Pinpoint the cell where the given text exists, returning its [X, Y] midpoint coordinate. 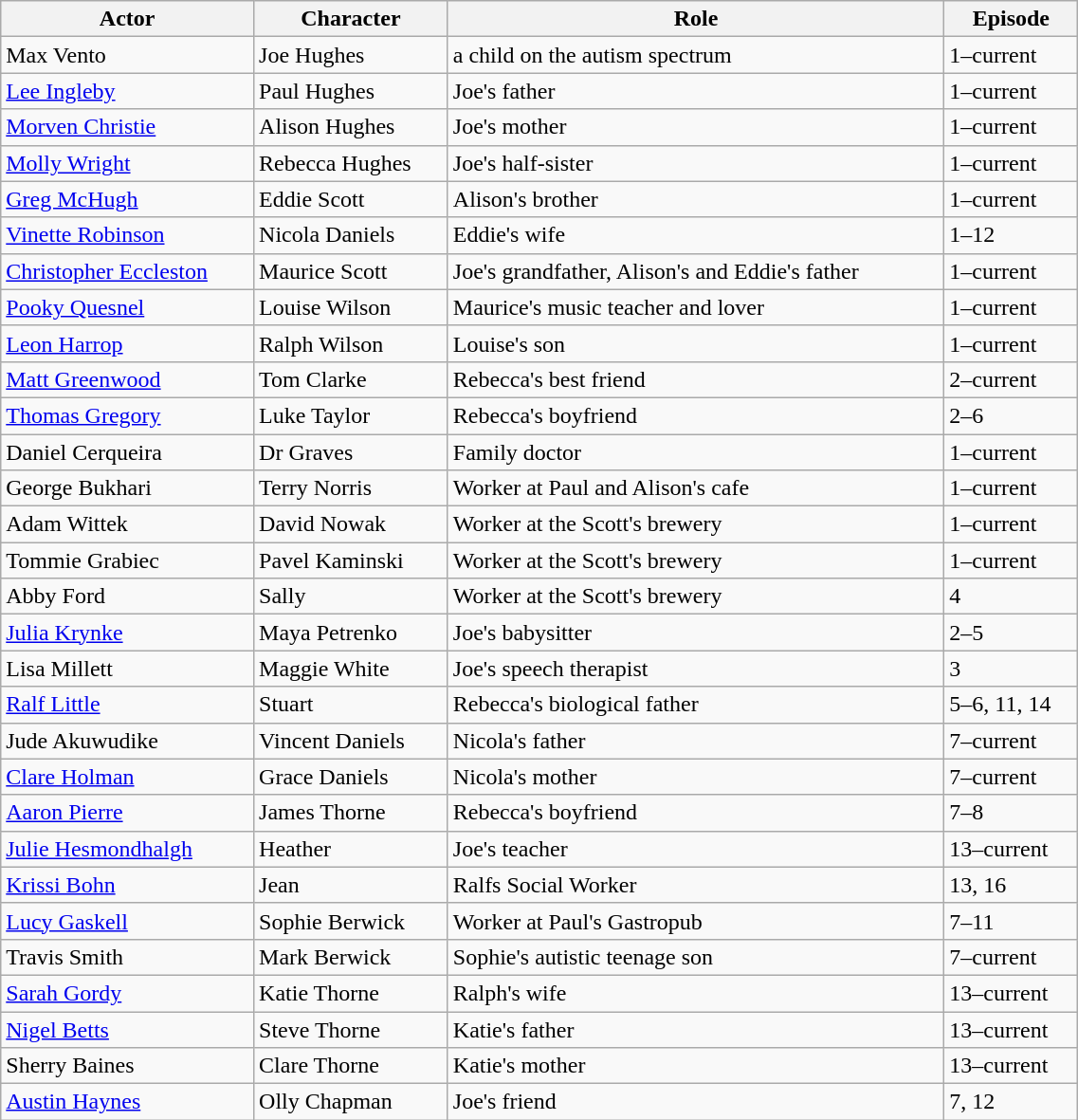
Joe's half-sister [696, 163]
Ralf Little [127, 705]
Abby Ford [127, 597]
Louise's son [696, 343]
Sherry Baines [127, 1066]
Katie Thorne [351, 993]
7, 12 [1011, 1102]
Joe's mother [696, 127]
Christopher Eccleston [127, 271]
Joe Hughes [351, 55]
7–11 [1011, 921]
Greg McHugh [127, 199]
Nicola's father [696, 741]
Nicola Daniels [351, 235]
Rebecca Hughes [351, 163]
Molly Wright [127, 163]
Lucy Gaskell [127, 921]
Heather [351, 849]
Joe's friend [696, 1102]
Alison's brother [696, 199]
Eddie's wife [696, 235]
Jude Akuwudike [127, 741]
Joe's father [696, 91]
Aaron Pierre [127, 813]
Steve Thorne [351, 1029]
13, 16 [1011, 885]
2–current [1011, 379]
Alison Hughes [351, 127]
Daniel Cerqueira [127, 452]
Worker at Paul and Alison's cafe [696, 488]
Ralph Wilson [351, 343]
George Bukhari [127, 488]
Joe's babysitter [696, 633]
Character [351, 19]
Morven Christie [127, 127]
Actor [127, 19]
Sarah Gordy [127, 993]
Paul Hughes [351, 91]
2–5 [1011, 633]
Matt Greenwood [127, 379]
Family doctor [696, 452]
James Thorne [351, 813]
Sophie Berwick [351, 921]
Grace Daniels [351, 777]
Stuart [351, 705]
Pavel Kaminski [351, 560]
Episode [1011, 19]
Lisa Millett [127, 669]
Vincent Daniels [351, 741]
Olly Chapman [351, 1102]
Tommie Grabiec [127, 560]
Worker at Paul's Gastropub [696, 921]
Role [696, 19]
Pooky Quesnel [127, 307]
Maggie White [351, 669]
Julie Hesmondhalgh [127, 849]
Tom Clarke [351, 379]
Joe's grandfather, Alison's and Eddie's father [696, 271]
Max Vento [127, 55]
Leon Harrop [127, 343]
David Nowak [351, 524]
5–6, 11, 14 [1011, 705]
Julia Krynke [127, 633]
Ralfs Social Worker [696, 885]
Travis Smith [127, 957]
Terry Norris [351, 488]
Louise Wilson [351, 307]
Clare Thorne [351, 1066]
Rebecca's biological father [696, 705]
Katie's mother [696, 1066]
Mark Berwick [351, 957]
Katie's father [696, 1029]
Lee Ingleby [127, 91]
4 [1011, 597]
Adam Wittek [127, 524]
Nigel Betts [127, 1029]
Krissi Bohn [127, 885]
Maurice's music teacher and lover [696, 307]
Luke Taylor [351, 415]
Vinette Robinson [127, 235]
Eddie Scott [351, 199]
Dr Graves [351, 452]
2–6 [1011, 415]
Ralph's wife [696, 993]
Joe's speech therapist [696, 669]
7–8 [1011, 813]
Maya Petrenko [351, 633]
Nicola's mother [696, 777]
3 [1011, 669]
1–12 [1011, 235]
Sally [351, 597]
Thomas Gregory [127, 415]
Rebecca's best friend [696, 379]
Jean [351, 885]
Maurice Scott [351, 271]
a child on the autism spectrum [696, 55]
Sophie's autistic teenage son [696, 957]
Clare Holman [127, 777]
Joe's teacher [696, 849]
Austin Haynes [127, 1102]
